Capture the cell that displays the provided text and extract its (x, y) central coordinate. 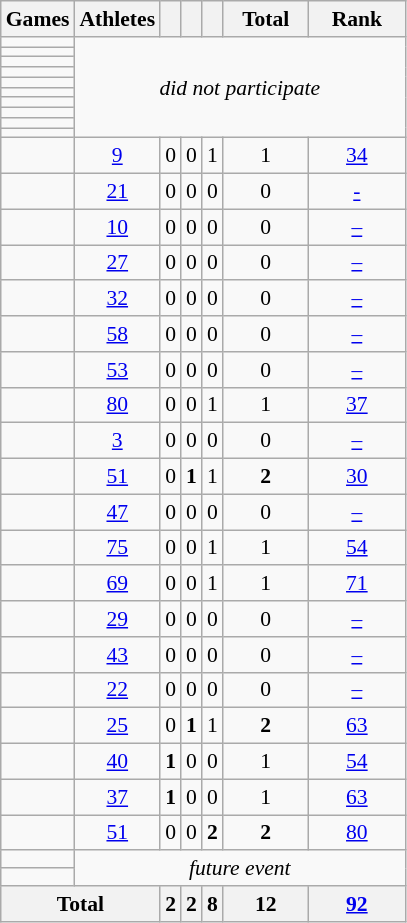
40 (117, 762)
12 (266, 904)
53 (117, 370)
9 (117, 156)
10 (117, 227)
69 (117, 584)
- (358, 192)
71 (358, 584)
future event (240, 869)
75 (117, 548)
43 (117, 655)
Athletes (117, 19)
8 (212, 904)
25 (117, 726)
did not participate (240, 88)
47 (117, 512)
58 (117, 334)
3 (117, 441)
Games (38, 19)
29 (117, 619)
21 (117, 192)
22 (117, 690)
30 (358, 477)
Rank (358, 19)
32 (117, 299)
27 (117, 263)
92 (358, 904)
34 (358, 156)
